Output the [X, Y] coordinate of the center of the cell containing the given text.  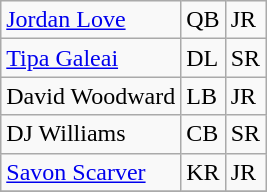
DJ Williams [91, 134]
Savon Scarver [91, 172]
CB [203, 134]
DL [203, 58]
LB [203, 96]
QB [203, 20]
KR [203, 172]
Jordan Love [91, 20]
David Woodward [91, 96]
Tipa Galeai [91, 58]
